Return the (X, Y) coordinate for the center point of the cell that contains the specified text.  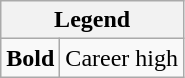
Career high (122, 58)
Legend (92, 20)
Bold (30, 58)
